Pinpoint the cell where the given text exists, returning its [x, y] midpoint coordinate. 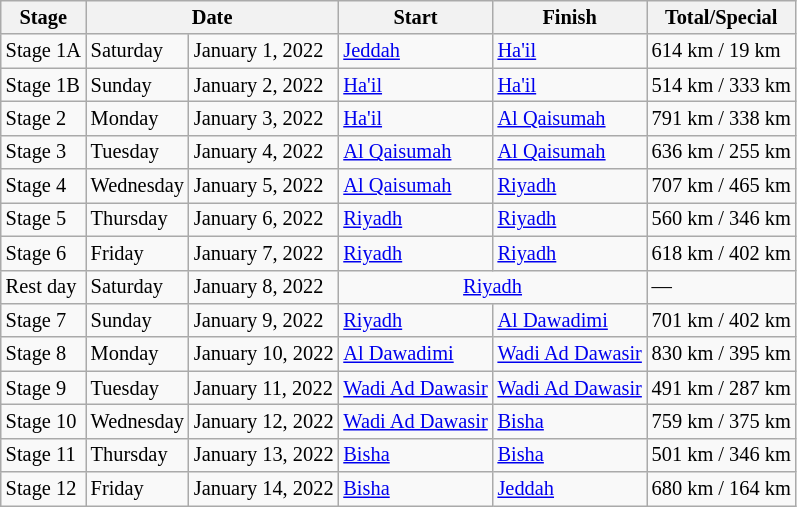
491 km / 287 km [722, 388]
January 7, 2022 [264, 253]
Rest day [44, 287]
Stage 7 [44, 320]
January 5, 2022 [264, 186]
Stage 4 [44, 186]
Stage 3 [44, 152]
Stage 11 [44, 455]
Stage 10 [44, 421]
Stage 5 [44, 219]
636 km / 255 km [722, 152]
January 8, 2022 [264, 287]
January 10, 2022 [264, 354]
680 km / 164 km [722, 489]
Finish [570, 17]
January 2, 2022 [264, 85]
Stage 1A [44, 51]
Total/Special [722, 17]
January 9, 2022 [264, 320]
Stage 2 [44, 118]
Start [415, 17]
January 11, 2022 [264, 388]
Stage 8 [44, 354]
Stage 9 [44, 388]
830 km / 395 km [722, 354]
Stage 6 [44, 253]
501 km / 346 km [722, 455]
January 12, 2022 [264, 421]
January 1, 2022 [264, 51]
January 14, 2022 [264, 489]
Stage 1B [44, 85]
January 13, 2022 [264, 455]
Stage [44, 17]
Date [212, 17]
Stage 12 [44, 489]
614 km / 19 km [722, 51]
560 km / 346 km [722, 219]
January 4, 2022 [264, 152]
707 km / 465 km [722, 186]
759 km / 375 km [722, 421]
— [722, 287]
January 3, 2022 [264, 118]
618 km / 402 km [722, 253]
701 km / 402 km [722, 320]
791 km / 338 km [722, 118]
January 6, 2022 [264, 219]
514 km / 333 km [722, 85]
